Find where the given text appears and provide that cell's center as (x, y) coordinate. 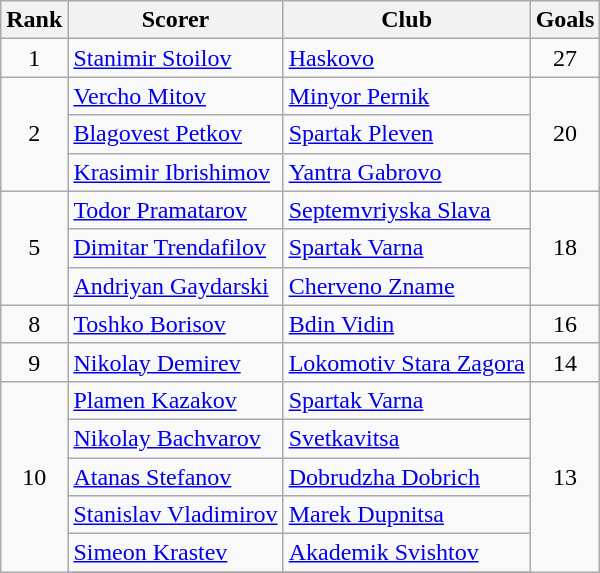
Rank (34, 20)
Andriyan Gaydarski (176, 286)
Stanimir Stoilov (176, 58)
Scorer (176, 20)
2 (34, 134)
Club (406, 20)
Nikolay Bachvarov (176, 438)
Spartak Pleven (406, 134)
14 (565, 362)
5 (34, 248)
Septemvriyska Slava (406, 210)
Dobrudzha Dobrich (406, 477)
Blagovest Petkov (176, 134)
9 (34, 362)
Simeon Krastev (176, 553)
1 (34, 58)
27 (565, 58)
Marek Dupnitsa (406, 515)
Nikolay Demirev (176, 362)
Atanas Stefanov (176, 477)
Dimitar Trendafilov (176, 248)
Yantra Gabrovo (406, 172)
Stanislav Vladimirov (176, 515)
Toshko Borisov (176, 324)
10 (34, 476)
Krasimir Ibrishimov (176, 172)
8 (34, 324)
Bdin Vidin (406, 324)
13 (565, 476)
20 (565, 134)
Minyor Pernik (406, 96)
Todor Pramatarov (176, 210)
Haskovo (406, 58)
Svetkavitsa (406, 438)
Plamen Kazakov (176, 400)
16 (565, 324)
Vercho Mitov (176, 96)
Goals (565, 20)
18 (565, 248)
Lokomotiv Stara Zagora (406, 362)
Akademik Svishtov (406, 553)
Cherveno Zname (406, 286)
